Extract the (x, y) coordinate from the center of the cell holding the provided text.  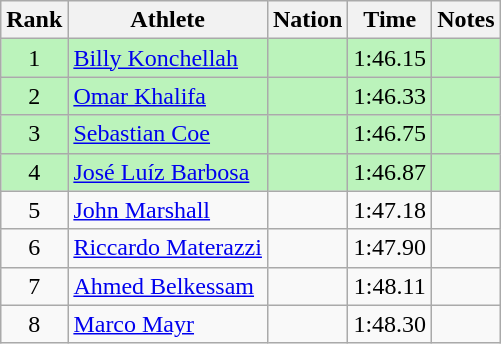
Marco Mayr (168, 324)
1:46.15 (390, 58)
Rank (34, 20)
1:47.18 (390, 210)
Billy Konchellah (168, 58)
1:46.33 (390, 96)
6 (34, 248)
Ahmed Belkessam (168, 286)
5 (34, 210)
1:48.30 (390, 324)
Riccardo Materazzi (168, 248)
1:47.90 (390, 248)
Sebastian Coe (168, 134)
1:46.75 (390, 134)
José Luíz Barbosa (168, 172)
Nation (307, 20)
8 (34, 324)
Notes (466, 20)
1:46.87 (390, 172)
2 (34, 96)
3 (34, 134)
4 (34, 172)
Athlete (168, 20)
Omar Khalifa (168, 96)
1:48.11 (390, 286)
1 (34, 58)
John Marshall (168, 210)
7 (34, 286)
Time (390, 20)
